Capture the cell that displays the provided text and extract its [X, Y] central coordinate. 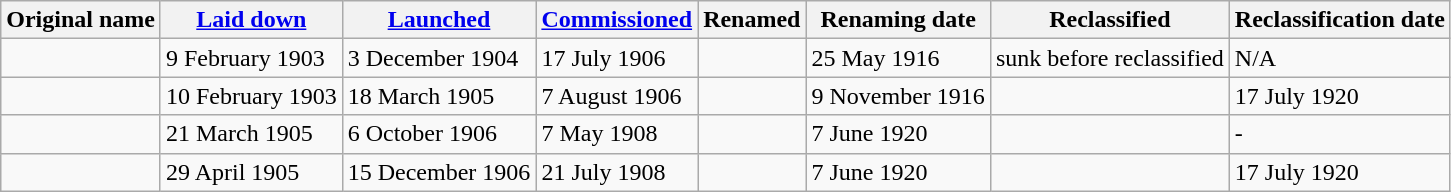
17 July 1906 [617, 58]
9 February 1903 [251, 58]
21 March 1905 [251, 134]
7 May 1908 [617, 134]
Laid down [251, 20]
21 July 1908 [617, 172]
18 March 1905 [439, 96]
Original name [81, 20]
- [1340, 134]
Renaming date [898, 20]
N/A [1340, 58]
Reclassification date [1340, 20]
9 November 1916 [898, 96]
sunk before reclassified [1110, 58]
29 April 1905 [251, 172]
Reclassified [1110, 20]
25 May 1916 [898, 58]
Commissioned [617, 20]
10 February 1903 [251, 96]
3 December 1904 [439, 58]
Renamed [752, 20]
15 December 1906 [439, 172]
6 October 1906 [439, 134]
Launched [439, 20]
7 August 1906 [617, 96]
